Output the (x, y) coordinate of the center of the cell containing the given text.  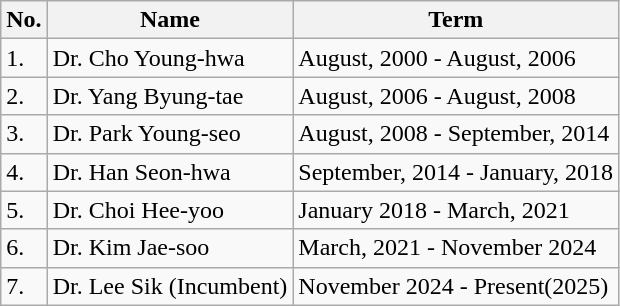
January 2018 - March, 2021 (456, 210)
Dr. Park Young-seo (170, 134)
August, 2000 - August, 2006 (456, 58)
Dr. Han Seon-hwa (170, 172)
August, 2008 - September, 2014 (456, 134)
Dr. Lee Sik (Incumbent) (170, 286)
1. (24, 58)
September, 2014 - January, 2018 (456, 172)
2. (24, 96)
5. (24, 210)
3. (24, 134)
Dr. Kim Jae-soo (170, 248)
Dr. Choi Hee-yoo (170, 210)
Dr. Yang Byung-tae (170, 96)
Term (456, 20)
6. (24, 248)
Name (170, 20)
7. (24, 286)
November 2024 - Present(2025) (456, 286)
No. (24, 20)
4. (24, 172)
Dr. Cho Young-hwa (170, 58)
March, 2021 - November 2024 (456, 248)
August, 2006 - August, 2008 (456, 96)
